Pinpoint the cell where the given text exists, returning its [X, Y] midpoint coordinate. 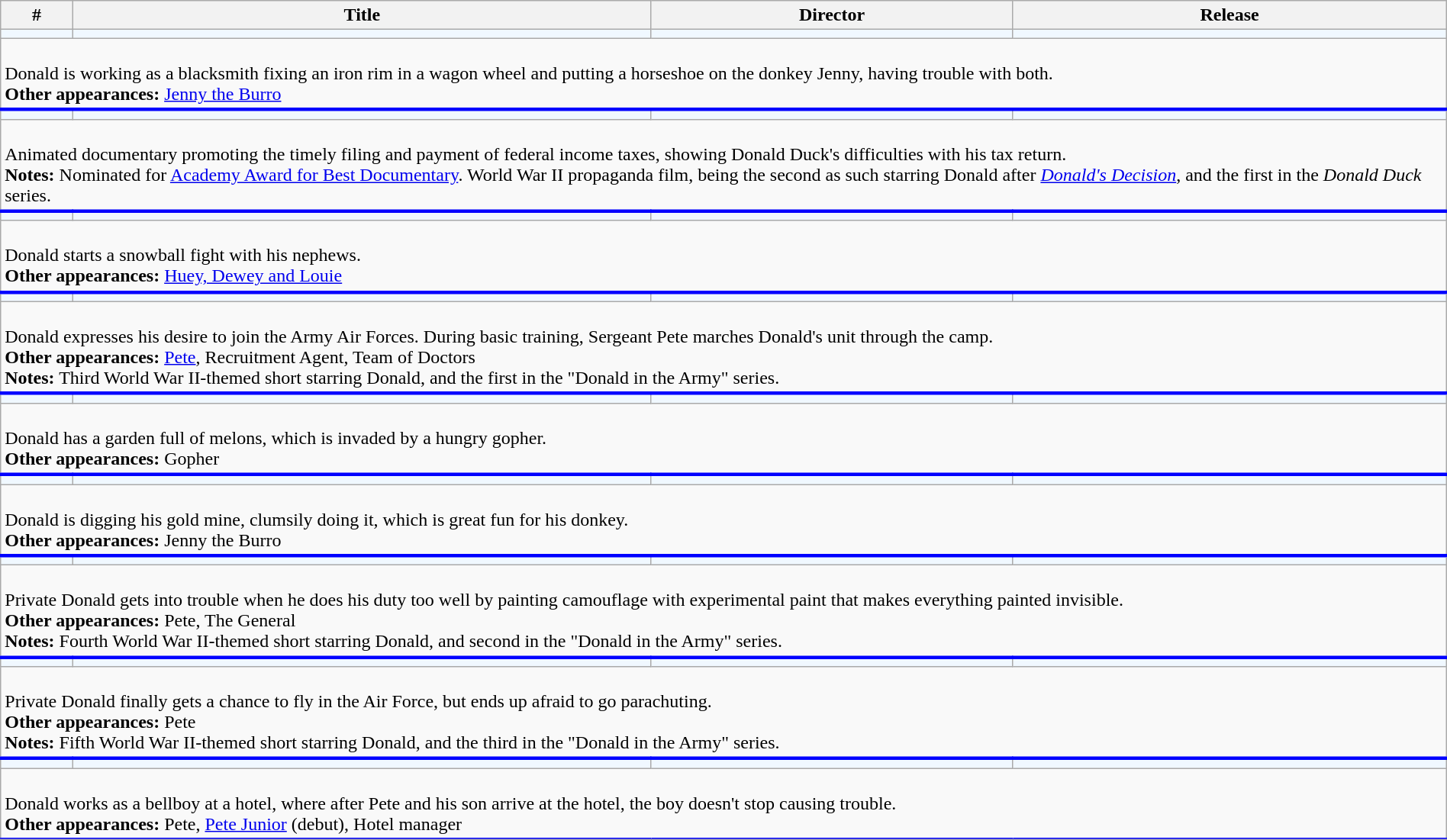
Donald has a garden full of melons, which is invaded by a hungry gopher.Other appearances: Gopher [723, 439]
Release [1229, 15]
Director [832, 15]
Title [362, 15]
Donald is digging his gold mine, clumsily doing it, which is great fun for his donkey.Other appearances: Jenny the Burro [723, 520]
# [37, 15]
Donald starts a snowball fight with his nephews.Other appearances: Huey, Dewey and Louie [723, 256]
